Locate the cell with the specified text and output its (x, y) center coordinate. 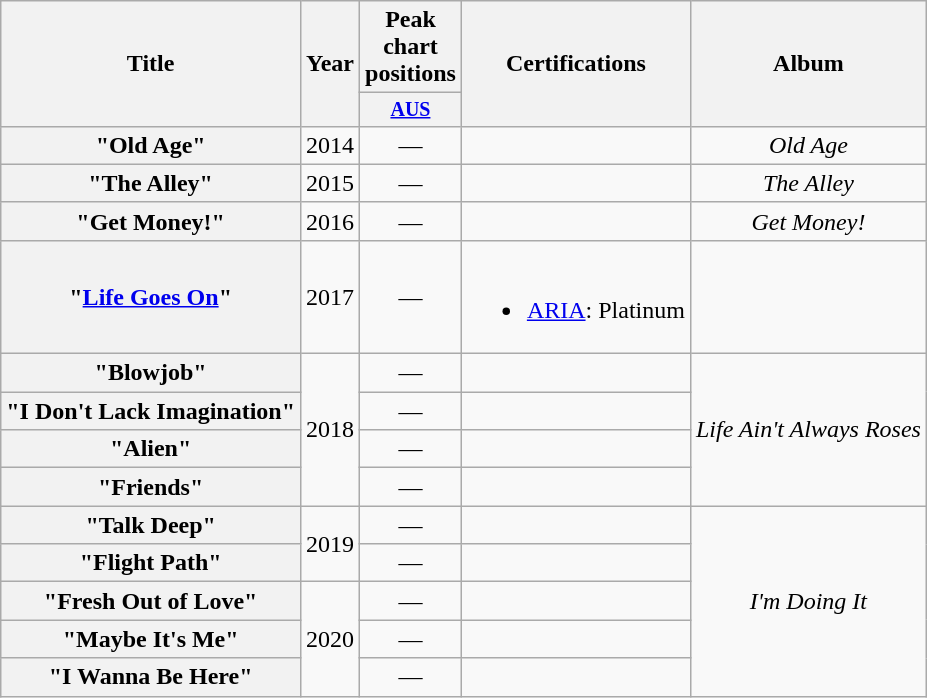
Year (330, 64)
"Blowjob" (151, 373)
"The Alley" (151, 183)
2019 (330, 544)
Album (808, 64)
"I Don't Lack Imagination" (151, 411)
"Old Age" (151, 145)
I'm Doing It (808, 601)
2015 (330, 183)
2020 (330, 639)
The Alley (808, 183)
2016 (330, 221)
Get Money! (808, 221)
"Flight Path" (151, 563)
2014 (330, 145)
"Maybe It's Me" (151, 639)
AUS (411, 110)
"Fresh Out of Love" (151, 601)
Life Ain't Always Roses (808, 430)
Certifications (576, 64)
"Talk Deep" (151, 525)
"Life Goes On" (151, 296)
Old Age (808, 145)
"I Wanna Be Here" (151, 677)
"Alien" (151, 449)
ARIA: Platinum (576, 296)
"Get Money!" (151, 221)
"Friends" (151, 487)
Peak chart positions (411, 47)
2018 (330, 430)
2017 (330, 296)
Title (151, 64)
